Extract the (x, y) coordinate from the center of the cell holding the provided text.  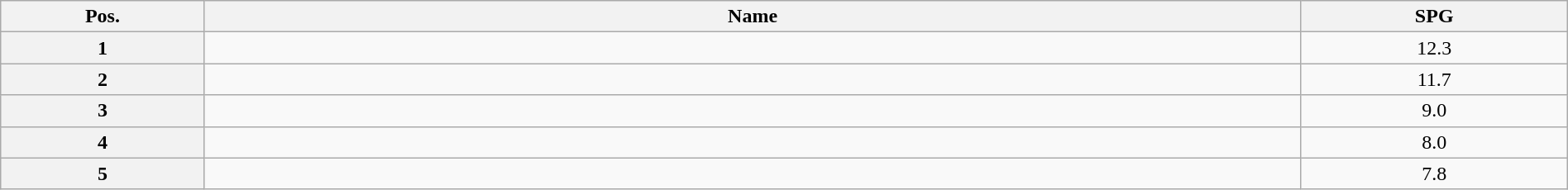
7.8 (1434, 173)
1 (103, 48)
11.7 (1434, 79)
8.0 (1434, 142)
Pos. (103, 17)
5 (103, 173)
3 (103, 111)
4 (103, 142)
12.3 (1434, 48)
2 (103, 79)
SPG (1434, 17)
Name (753, 17)
9.0 (1434, 111)
